Determine the (X, Y) coordinate at the center of the cell enclosing the given text.  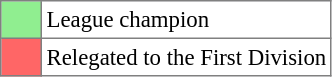
League champion (186, 20)
Relegated to the First Division (186, 57)
